Return the [X, Y] coordinate for the center point of the cell that contains the specified text.  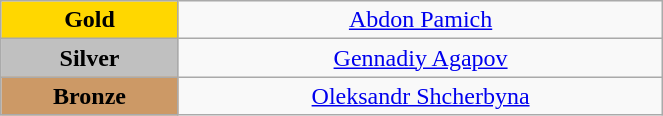
Gennadiy Agapov [420, 58]
Gold [90, 20]
Abdon Pamich [420, 20]
Bronze [90, 96]
Silver [90, 58]
Oleksandr Shcherbyna [420, 96]
